For the text-containing cell, return its midpoint in (x, y) coordinate format. 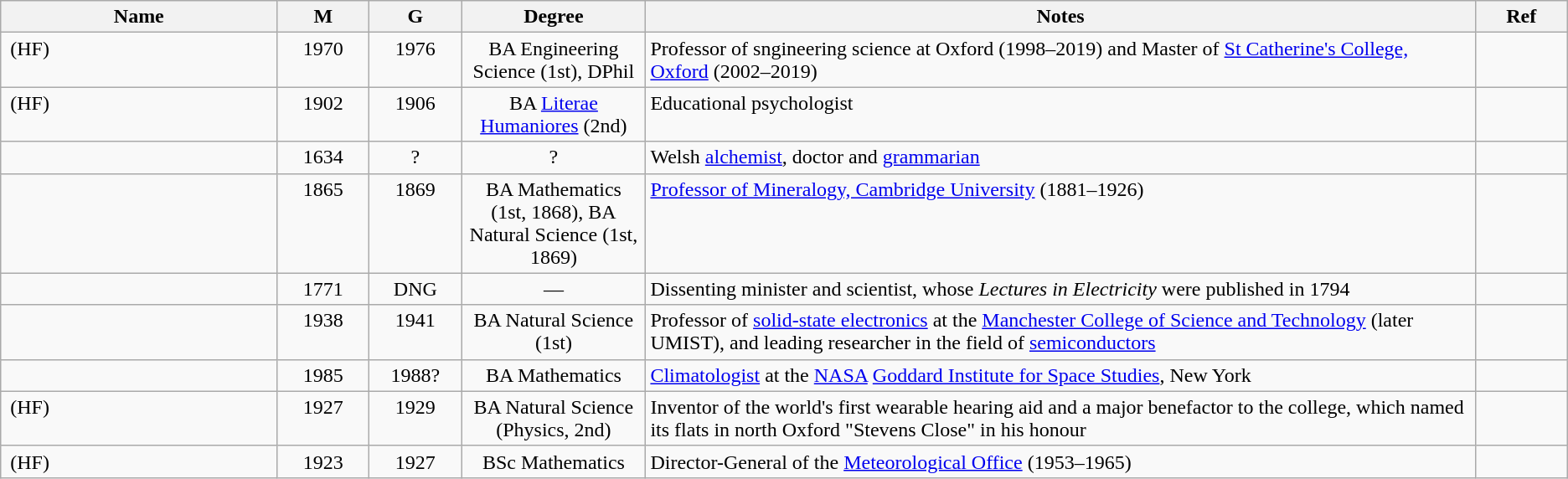
G (415, 17)
1976 (415, 60)
1985 (323, 375)
1938 (323, 332)
BA Mathematics (554, 375)
BA Natural Science (1st) (554, 332)
DNG (415, 289)
1970 (323, 60)
1988? (415, 375)
BA Mathematics (1st, 1868), BA Natural Science (1st, 1869) (554, 223)
Notes (1060, 17)
1941 (415, 332)
— (554, 289)
1771 (323, 289)
BA Natural Science (Physics, 2nd) (554, 419)
Director-General of the Meteorological Office (1953–1965) (1060, 461)
Professor of sngineering science at Oxford (1998–2019) and Master of St Catherine's College, Oxford (2002–2019) (1060, 60)
Degree (554, 17)
Professor of Mineralogy, Cambridge University (1881–1926) (1060, 223)
BSc Mathematics (554, 461)
1869 (415, 223)
Welsh alchemist, doctor and grammarian (1060, 157)
Ref (1521, 17)
1923 (323, 461)
1865 (323, 223)
1906 (415, 114)
1902 (323, 114)
1929 (415, 419)
BA Engineering Science (1st), DPhil (554, 60)
1634 (323, 157)
Dissenting minister and scientist, whose Lectures in Electricity were published in 1794 (1060, 289)
Climatologist at the NASA Goddard Institute for Space Studies, New York (1060, 375)
Educational psychologist (1060, 114)
Name (139, 17)
M (323, 17)
BA Literae Humaniores (2nd) (554, 114)
